Search for the cell housing the specified text and yield its [x, y] center coordinate. 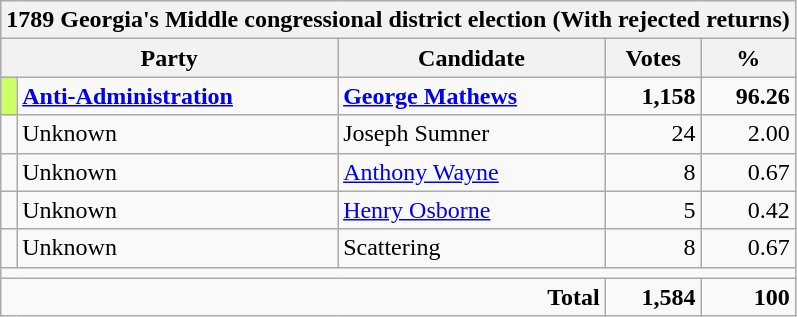
Henry Osborne [472, 210]
Total [304, 297]
Scattering [472, 248]
24 [653, 134]
100 [748, 297]
Candidate [472, 58]
Joseph Sumner [472, 134]
Anthony Wayne [472, 172]
1,158 [653, 96]
2.00 [748, 134]
Party [170, 58]
1789 Georgia's Middle congressional district election (With rejected returns) [398, 20]
1,584 [653, 297]
0.42 [748, 210]
96.26 [748, 96]
Anti-Administration [178, 96]
George Mathews [472, 96]
5 [653, 210]
% [748, 58]
Votes [653, 58]
